Determine the (X, Y) coordinate at the center of the cell enclosing the given text.  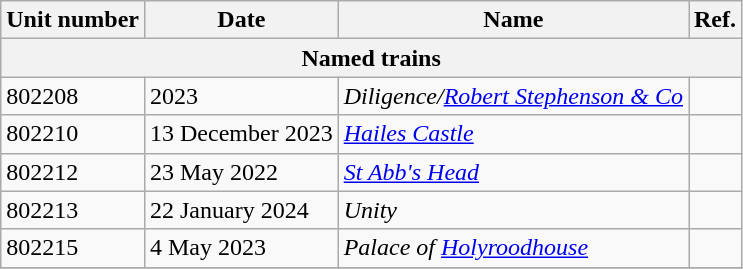
Name (513, 20)
23 May 2022 (241, 172)
Unit number (73, 20)
22 January 2024 (241, 210)
802213 (73, 210)
802210 (73, 134)
Palace of Holyroodhouse (513, 248)
802208 (73, 96)
802212 (73, 172)
2023 (241, 96)
Unity (513, 210)
St Abb's Head (513, 172)
Hailes Castle (513, 134)
Date (241, 20)
13 December 2023 (241, 134)
Diligence/Robert Stephenson & Co (513, 96)
Named trains (372, 58)
802215 (73, 248)
Ref. (714, 20)
4 May 2023 (241, 248)
